Provide the [X, Y] coordinate of the cell's center where the given text is located.  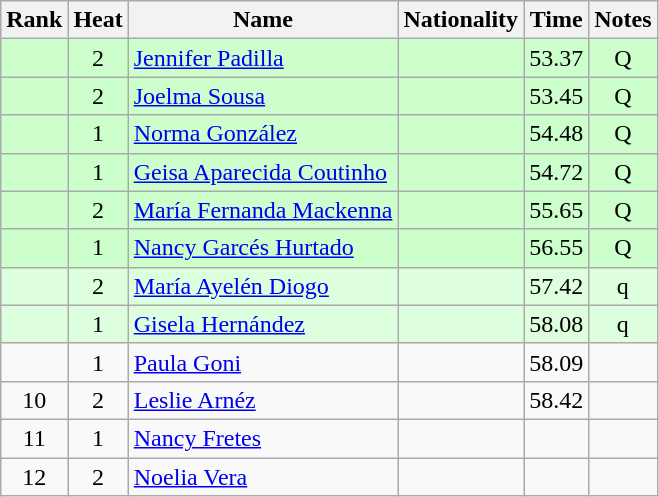
Nancy Garcés Hurtado [263, 248]
Paula Goni [263, 362]
53.37 [556, 58]
58.08 [556, 324]
Gisela Hernández [263, 324]
Joelma Sousa [263, 96]
Norma González [263, 134]
Leslie Arnéz [263, 400]
58.42 [556, 400]
58.09 [556, 362]
10 [34, 400]
53.45 [556, 96]
Geisa Aparecida Coutinho [263, 172]
Time [556, 20]
56.55 [556, 248]
María Ayelén Diogo [263, 286]
11 [34, 438]
Jennifer Padilla [263, 58]
57.42 [556, 286]
Heat [98, 20]
Rank [34, 20]
Noelia Vera [263, 477]
55.65 [556, 210]
Nancy Fretes [263, 438]
54.72 [556, 172]
54.48 [556, 134]
Nationality [461, 20]
Notes [623, 20]
12 [34, 477]
María Fernanda Mackenna [263, 210]
Name [263, 20]
